Scan for the cell matching the given text and deliver its (X, Y) coordinate at center. 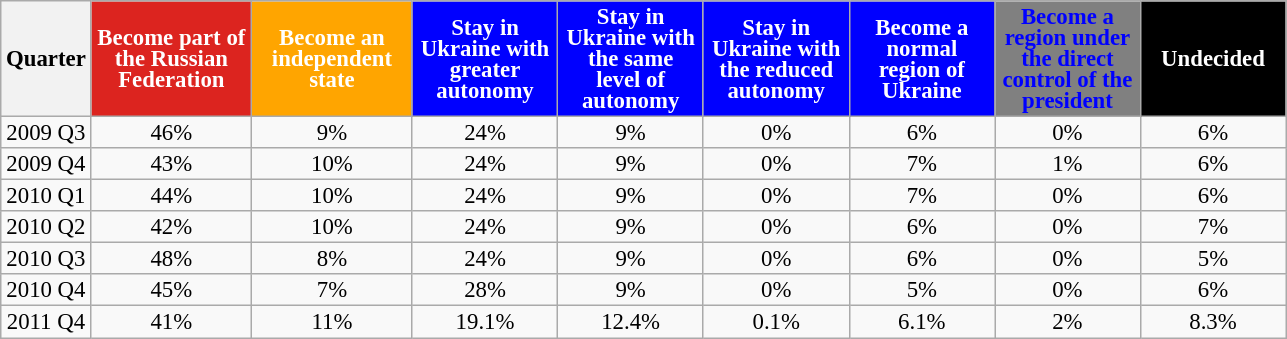
42% (172, 227)
45% (172, 290)
41% (172, 322)
12.4% (631, 322)
Become part of the Russian Federation (172, 59)
Undecided (1213, 59)
19.1% (485, 322)
Stay in Ukraine with the same level of autonomy (631, 59)
2011 Q4 (46, 322)
2% (1068, 322)
2009 Q4 (46, 164)
2010 Q3 (46, 259)
28% (485, 290)
Quarter (46, 59)
48% (172, 259)
2009 Q3 (46, 133)
11% (332, 322)
6.1% (922, 322)
44% (172, 196)
43% (172, 164)
8% (332, 259)
8.3% (1213, 322)
Become a region under the direct control of the president (1068, 59)
2010 Q4 (46, 290)
2010 Q1 (46, 196)
1% (1068, 164)
46% (172, 133)
Become an independent state (332, 59)
Stay in Ukraine with the reduced autonomy (776, 59)
Stay in Ukraine with greater autonomy (485, 59)
2010 Q2 (46, 227)
0.1% (776, 322)
Become a normal region of Ukraine (922, 59)
